Capture the cell that displays the provided text and extract its (X, Y) central coordinate. 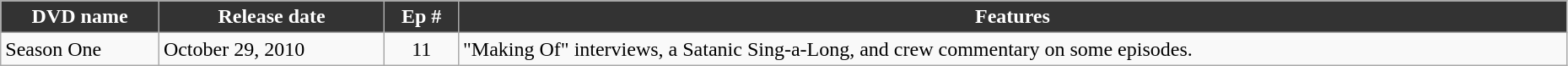
Release date (272, 17)
Ep # (422, 17)
"Making Of" interviews, a Satanic Sing-a-Long, and crew commentary on some episodes. (1013, 49)
DVD name (80, 17)
October 29, 2010 (272, 49)
Features (1013, 17)
Season One (80, 49)
11 (422, 49)
